Capture the cell that displays the provided text and extract its (X, Y) central coordinate. 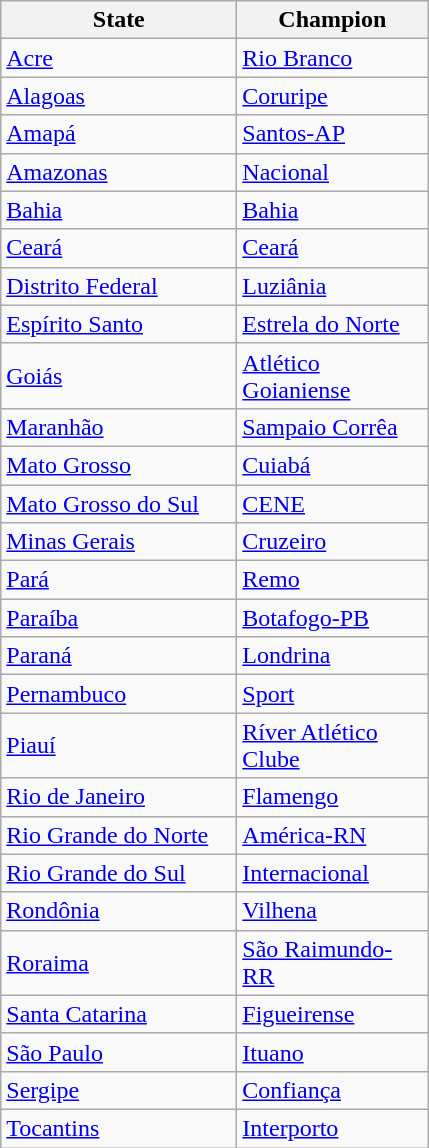
Champion (332, 20)
Paraíba (119, 618)
Luziânia (332, 286)
Piauí (119, 746)
Nacional (332, 172)
Distrito Federal (119, 286)
Rio Grande do Norte (119, 835)
State (119, 20)
Pará (119, 580)
América-RN (332, 835)
Rondônia (119, 911)
Coruripe (332, 96)
Cuiabá (332, 465)
Flamengo (332, 797)
Sport (332, 694)
Santos-AP (332, 134)
São Raimundo-RR (332, 962)
Espírito Santo (119, 324)
Cruzeiro (332, 542)
Botafogo-PB (332, 618)
Maranhão (119, 427)
Pernambuco (119, 694)
Sampaio Corrêa (332, 427)
Figueirense (332, 1014)
Internacional (332, 873)
Estrela do Norte (332, 324)
Rio de Janeiro (119, 797)
Interporto (332, 1128)
Acre (119, 58)
Paraná (119, 656)
Ríver Atlético Clube (332, 746)
Minas Gerais (119, 542)
Remo (332, 580)
Rio Branco (332, 58)
Londrina (332, 656)
Amazonas (119, 172)
Mato Grosso (119, 465)
Amapá (119, 134)
CENE (332, 503)
Santa Catarina (119, 1014)
Goiás (119, 376)
Vilhena (332, 911)
Alagoas (119, 96)
Atlético Goianiense (332, 376)
Confiança (332, 1090)
Mato Grosso do Sul (119, 503)
São Paulo (119, 1052)
Rio Grande do Sul (119, 873)
Ituano (332, 1052)
Sergipe (119, 1090)
Roraima (119, 962)
Tocantins (119, 1128)
